Return (x, y) of the center of cell containing provided text 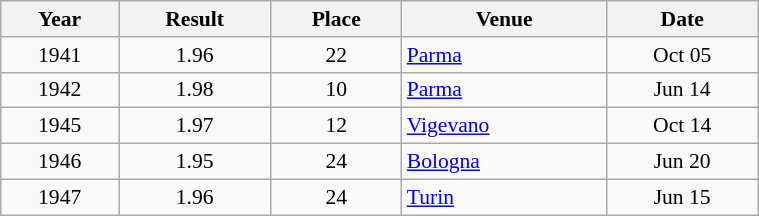
12 (336, 126)
1942 (60, 90)
Bologna (504, 162)
1945 (60, 126)
Result (194, 19)
1.98 (194, 90)
10 (336, 90)
Date (682, 19)
Vigevano (504, 126)
22 (336, 55)
Jun 15 (682, 197)
Venue (504, 19)
Oct 05 (682, 55)
1946 (60, 162)
Jun 14 (682, 90)
Year (60, 19)
Turin (504, 197)
1941 (60, 55)
1947 (60, 197)
1.95 (194, 162)
Oct 14 (682, 126)
1.97 (194, 126)
Place (336, 19)
Jun 20 (682, 162)
